Detect which cell encompasses the target text, then output its [x, y] center coordinate. 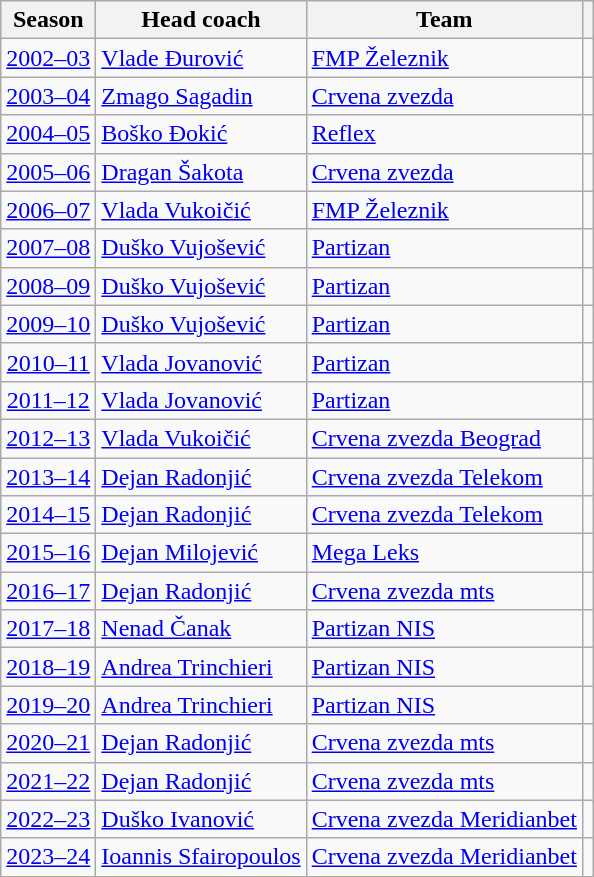
2017–18 [48, 629]
Dragan Šakota [201, 172]
2022–23 [48, 819]
2016–17 [48, 591]
Boško Đokić [201, 134]
2010–11 [48, 362]
2018–19 [48, 667]
2006–07 [48, 210]
2003–04 [48, 96]
2012–13 [48, 438]
Reflex [444, 134]
2020–21 [48, 743]
Duško Ivanović [201, 819]
Nenad Čanak [201, 629]
2004–05 [48, 134]
Mega Leks [444, 553]
2011–12 [48, 400]
2015–16 [48, 553]
2007–08 [48, 248]
2023–24 [48, 857]
Head coach [201, 20]
2008–09 [48, 286]
Ioannis Sfairopoulos [201, 857]
2019–20 [48, 705]
2002–03 [48, 58]
2005–06 [48, 172]
2014–15 [48, 515]
Zmago Sagadin [201, 96]
Season [48, 20]
2021–22 [48, 781]
Vlade Đurović [201, 58]
Dejan Milojević [201, 553]
2009–10 [48, 324]
Crvena zvezda Beograd [444, 438]
2013–14 [48, 477]
Team [444, 20]
